Return (x, y) of the center of cell containing provided text 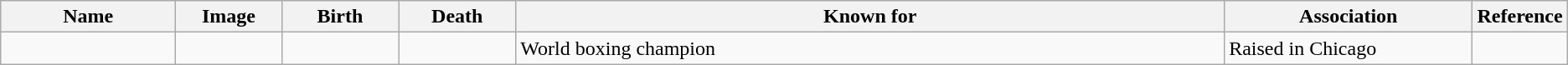
Death (457, 17)
World boxing champion (870, 48)
Name (89, 17)
Known for (870, 17)
Reference (1519, 17)
Image (230, 17)
Association (1349, 17)
Raised in Chicago (1349, 48)
Birth (340, 17)
